Identify which cell holds the provided text, then report its [X, Y] central coordinate. 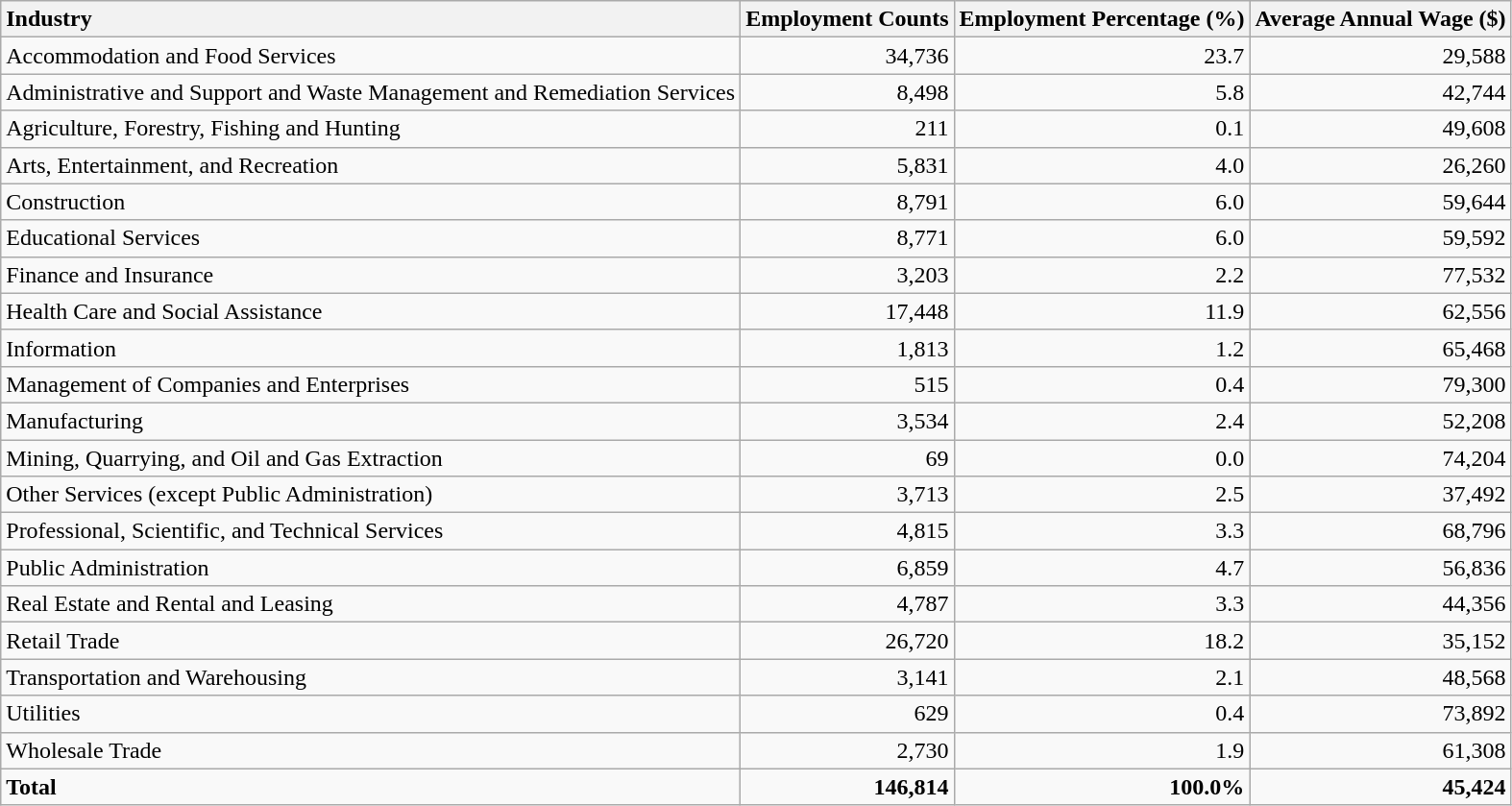
52,208 [1380, 421]
8,771 [847, 238]
Employment Percentage (%) [1102, 19]
11.9 [1102, 311]
48,568 [1380, 677]
29,588 [1380, 56]
18.2 [1102, 641]
Utilities [371, 714]
Accommodation and Food Services [371, 56]
42,744 [1380, 92]
56,836 [1380, 568]
45,424 [1380, 787]
Educational Services [371, 238]
Agriculture, Forestry, Fishing and Hunting [371, 129]
Other Services (except Public Administration) [371, 495]
515 [847, 384]
Public Administration [371, 568]
44,356 [1380, 604]
4.7 [1102, 568]
Retail Trade [371, 641]
26,720 [847, 641]
5,831 [847, 165]
3,203 [847, 275]
Employment Counts [847, 19]
61,308 [1380, 750]
3,713 [847, 495]
79,300 [1380, 384]
62,556 [1380, 311]
35,152 [1380, 641]
49,608 [1380, 129]
Management of Companies and Enterprises [371, 384]
2,730 [847, 750]
37,492 [1380, 495]
17,448 [847, 311]
34,736 [847, 56]
Arts, Entertainment, and Recreation [371, 165]
23.7 [1102, 56]
73,892 [1380, 714]
6,859 [847, 568]
Wholesale Trade [371, 750]
4,815 [847, 531]
2.4 [1102, 421]
4.0 [1102, 165]
Health Care and Social Assistance [371, 311]
Manufacturing [371, 421]
1.9 [1102, 750]
Mining, Quarrying, and Oil and Gas Extraction [371, 458]
2.1 [1102, 677]
3,141 [847, 677]
Administrative and Support and Waste Management and Remediation Services [371, 92]
Information [371, 348]
4,787 [847, 604]
74,204 [1380, 458]
Industry [371, 19]
211 [847, 129]
Finance and Insurance [371, 275]
69 [847, 458]
59,644 [1380, 202]
68,796 [1380, 531]
Professional, Scientific, and Technical Services [371, 531]
8,498 [847, 92]
Transportation and Warehousing [371, 677]
2.5 [1102, 495]
Average Annual Wage ($) [1380, 19]
146,814 [847, 787]
0.1 [1102, 129]
1.2 [1102, 348]
3,534 [847, 421]
2.2 [1102, 275]
5.8 [1102, 92]
Real Estate and Rental and Leasing [371, 604]
26,260 [1380, 165]
Construction [371, 202]
77,532 [1380, 275]
Total [371, 787]
100.0% [1102, 787]
8,791 [847, 202]
0.0 [1102, 458]
1,813 [847, 348]
65,468 [1380, 348]
59,592 [1380, 238]
629 [847, 714]
